Return (x, y) of the center of cell containing provided text 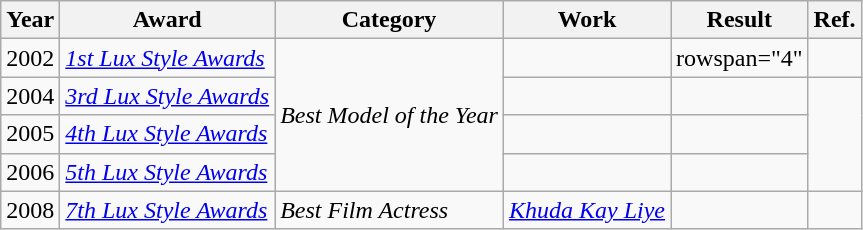
1st Lux Style Awards (168, 58)
3rd Lux Style Awards (168, 96)
2004 (30, 96)
Category (390, 20)
Ref. (834, 20)
2006 (30, 172)
rowspan="4" (740, 58)
2008 (30, 210)
Result (740, 20)
Best Model of the Year (390, 115)
5th Lux Style Awards (168, 172)
Year (30, 20)
Best Film Actress (390, 210)
2005 (30, 134)
Work (586, 20)
4th Lux Style Awards (168, 134)
Khuda Kay Liye (586, 210)
7th Lux Style Awards (168, 210)
2002 (30, 58)
Award (168, 20)
